From the cell containing the given text, extract its center point as (X, Y) coordinate. 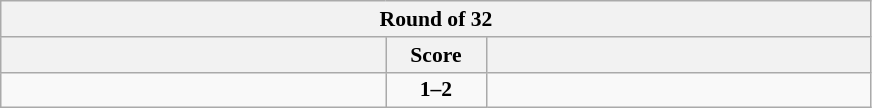
1–2 (436, 90)
Round of 32 (436, 19)
Score (436, 55)
